Return the [x, y] coordinate for the center point of the cell that contains the specified text.  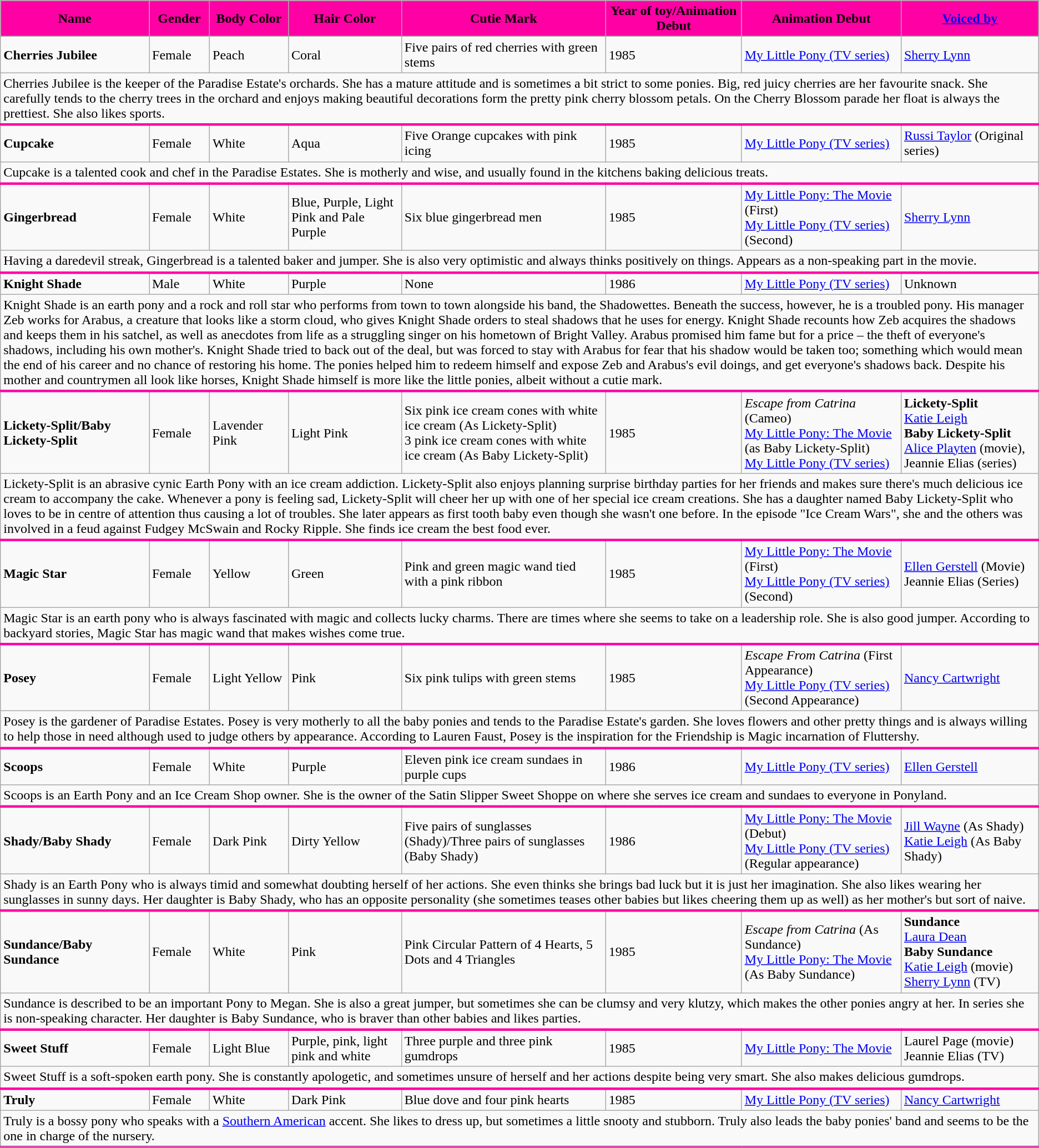
Laurel Page (movie)Jeannie Elias (TV) [970, 1048]
Pink Circular Pattern of 4 Hearts, 5 Dots and 4 Triangles [503, 951]
Cherries Jubilee [75, 54]
Dirty Yellow [345, 840]
Five Orange cupcakes with pink icing [503, 143]
Shady/Baby Shady [75, 840]
Voiced by [970, 19]
Body Color [249, 19]
Cupcake is a talented cook and chef in the Paradise Estates. She is motherly and wise, and usually found in the kitchens baking delicious treats. [519, 173]
Peach [249, 54]
Yellow [249, 574]
Male [179, 284]
Purple, pink, light pink and white [345, 1048]
Magic Star [75, 574]
Five pairs of sunglasses (Shady)/Three pairs of sunglasses (Baby Shady) [503, 840]
Lickety-SplitKatie LeighBaby Lickety-SplitAlice Playten (movie), Jeannie Elias (series) [970, 432]
Three purple and three pink gumdrops [503, 1048]
Year of toy/Animation Debut [674, 19]
Eleven pink ice cream sundaes in purple cups [503, 766]
My Little Pony: The Movie [821, 1048]
Light Yellow [249, 677]
Light Pink [345, 432]
Escape from Catrina (As Sundance)My Little Pony: The Movie (As Baby Sundance) [821, 951]
Light Blue [249, 1048]
Six pink ice cream cones with white ice cream (As Lickety-Split)3 pink ice cream cones with white ice cream (As Baby Lickety-Split) [503, 432]
Unknown [970, 284]
Scoops [75, 766]
Animation Debut [821, 19]
Truly [75, 1100]
Sweet Stuff [75, 1048]
Jill Wayne (As Shady)Katie Leigh (As Baby Shady) [970, 840]
None [503, 284]
Ellen Gerstell (Movie)Jeannie Elias (Series) [970, 574]
Pink and green magic wand tied with a pink ribbon [503, 574]
Cutie Mark [503, 19]
Hair Color [345, 19]
Escape from Catrina (Cameo)My Little Pony: The Movie (as Baby Lickety-Split)My Little Pony (TV series) [821, 432]
Six pink tulips with green stems [503, 677]
Posey [75, 677]
SundanceLaura DeanBaby SundanceKatie Leigh (movie)Sherry Lynn (TV) [970, 951]
Six blue gingerbread men [503, 218]
Russi Taylor (Original series) [970, 143]
Five pairs of red cherries with green stems [503, 54]
Green [345, 574]
Aqua [345, 143]
Gender [179, 19]
Lickety-Split/Baby Lickety-Split [75, 432]
Ellen Gerstell [970, 766]
Cupcake [75, 143]
Blue, Purple, Light Pink and Pale Purple [345, 218]
Sundance/Baby Sundance [75, 951]
My Little Pony: The Movie (Debut)My Little Pony (TV series) (Regular appearance) [821, 840]
Blue dove and four pink hearts [503, 1100]
Gingerbread [75, 218]
Lavender Pink [249, 432]
Name [75, 19]
Knight Shade [75, 284]
Coral [345, 54]
Escape From Catrina (First Appearance)My Little Pony (TV series) (Second Appearance) [821, 677]
